Return (X, Y) of the center of cell containing provided text 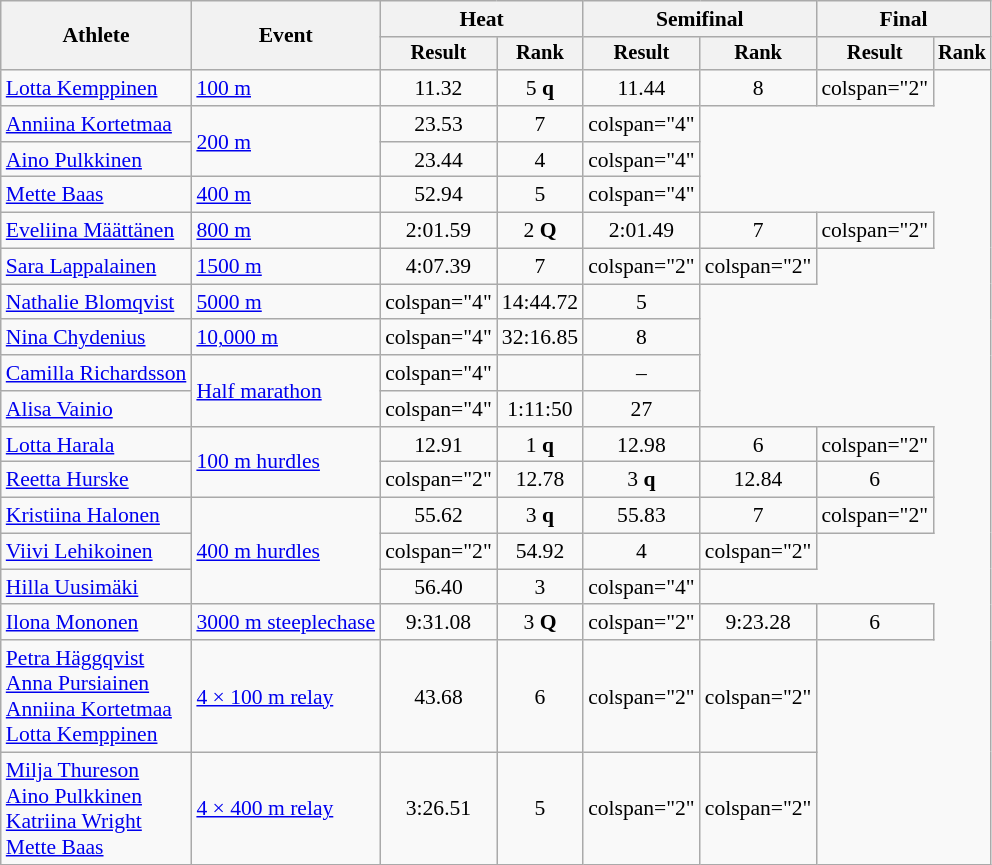
2 Q (540, 231)
1:11:50 (540, 409)
23.44 (438, 160)
Lotta Kemppinen (96, 88)
Nathalie Blomqvist (96, 302)
27 (642, 409)
32:16.85 (540, 338)
Reetta Hurske (96, 480)
Petra HäggqvistAnna PursiainenAnniina KortetmaaLotta Kemppinen (96, 696)
23.53 (438, 124)
11.44 (642, 88)
14:44.72 (540, 302)
Final (903, 19)
4:07.39 (438, 267)
52.94 (438, 195)
2:01.49 (642, 231)
1 q (540, 445)
Event (286, 36)
1500 m (286, 267)
Kristiina Halonen (96, 516)
55.83 (642, 516)
5000 m (286, 302)
Alisa Vainio (96, 409)
Anniina Kortetmaa (96, 124)
200 m (286, 142)
Aino Pulkkinen (96, 160)
Semifinal (700, 19)
9:31.08 (438, 623)
Hilla Uusimäki (96, 587)
Lotta Harala (96, 445)
100 m (286, 88)
Camilla Richardsson (96, 373)
9:23.28 (758, 623)
10,000 m (286, 338)
Ilona Mononen (96, 623)
12.84 (758, 480)
4 × 400 m relay (286, 809)
54.92 (540, 552)
100 m hurdles (286, 462)
56.40 (438, 587)
12.98 (642, 445)
3 (540, 587)
Sara Lappalainen (96, 267)
400 m (286, 195)
Mette Baas (96, 195)
Heat (482, 19)
Milja ThuresonAino PulkkinenKatriina WrightMette Baas (96, 809)
3:26.51 (438, 809)
Nina Chydenius (96, 338)
12.78 (540, 480)
400 m hurdles (286, 552)
11.32 (438, 88)
43.68 (438, 696)
– (642, 373)
3 Q (540, 623)
800 m (286, 231)
55.62 (438, 516)
4 × 100 m relay (286, 696)
5 q (540, 88)
3000 m steeplechase (286, 623)
Viivi Lehikoinen (96, 552)
Half marathon (286, 390)
12.91 (438, 445)
2:01.59 (438, 231)
Athlete (96, 36)
Eveliina Määttänen (96, 231)
